Detect which cell encompasses the target text, then output its [X, Y] center coordinate. 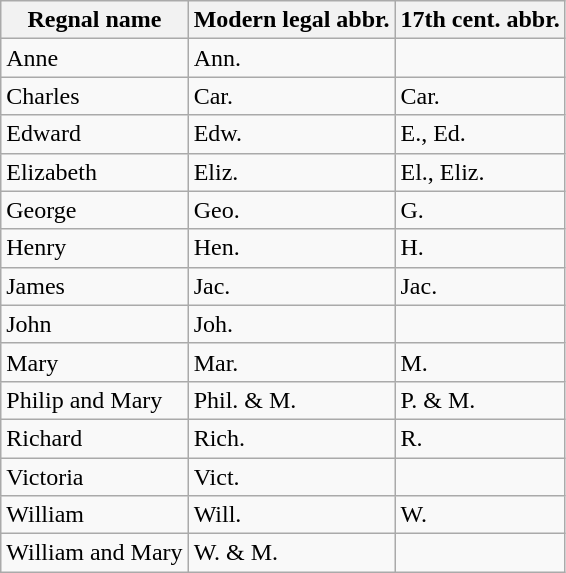
Vict. [292, 477]
G. [480, 210]
Modern legal abbr. [292, 20]
Phil. & M. [292, 400]
Mary [94, 362]
John [94, 324]
Rich. [292, 438]
Edward [94, 134]
Regnal name [94, 20]
H. [480, 248]
17th cent. abbr. [480, 20]
Philip and Mary [94, 400]
Geo. [292, 210]
Henry [94, 248]
M. [480, 362]
James [94, 286]
Will. [292, 515]
Victoria [94, 477]
William [94, 515]
Joh. [292, 324]
Anne [94, 58]
E., Ed. [480, 134]
Hen. [292, 248]
El., Eliz. [480, 172]
Mar. [292, 362]
Edw. [292, 134]
R. [480, 438]
Ann. [292, 58]
Charles [94, 96]
W. [480, 515]
William and Mary [94, 553]
Richard [94, 438]
P. & M. [480, 400]
W. & M. [292, 553]
George [94, 210]
Elizabeth [94, 172]
Eliz. [292, 172]
